Detect which cell encompasses the target text, then output its [X, Y] center coordinate. 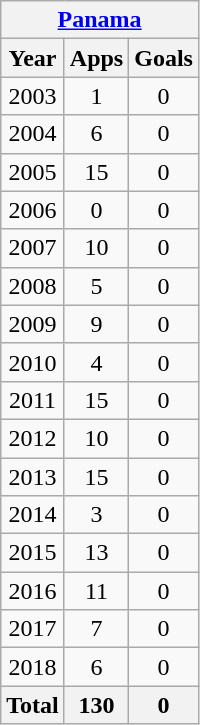
2017 [33, 629]
5 [96, 286]
4 [96, 362]
9 [96, 324]
11 [96, 591]
2016 [33, 591]
2012 [33, 438]
2005 [33, 172]
2007 [33, 248]
2018 [33, 667]
2014 [33, 515]
2011 [33, 400]
2015 [33, 553]
130 [96, 705]
2008 [33, 286]
Apps [96, 58]
2006 [33, 210]
Total [33, 705]
13 [96, 553]
2003 [33, 96]
2004 [33, 134]
2013 [33, 477]
7 [96, 629]
1 [96, 96]
2010 [33, 362]
Year [33, 58]
2009 [33, 324]
Goals [164, 58]
Panama [100, 20]
3 [96, 515]
